Return the [x, y] coordinate for the center point of the cell that contains the specified text.  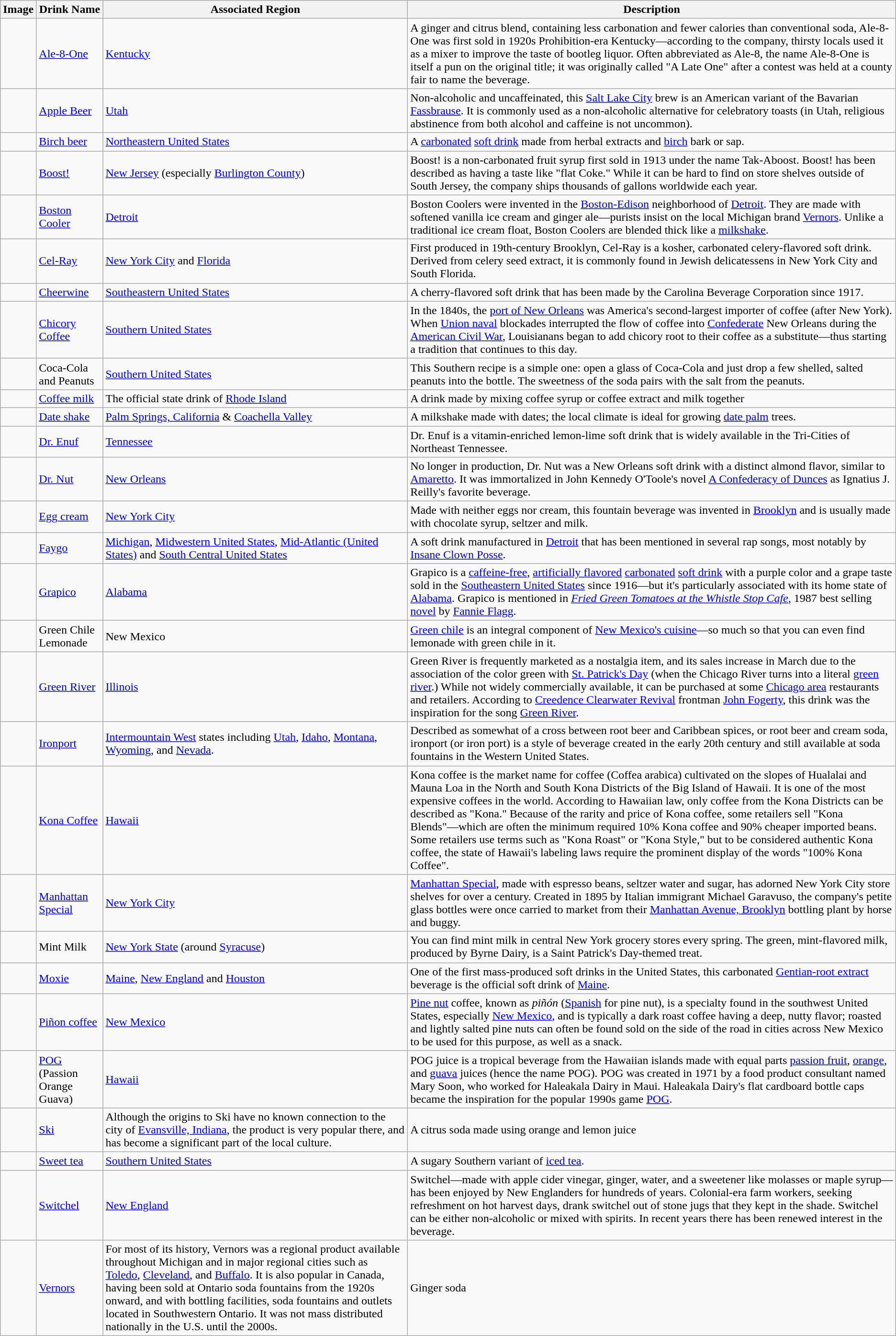
New York City and Florida [256, 261]
Mint Milk [70, 947]
Michigan, Midwestern United States, Mid-Atlantic (United States) and South Central United States [256, 548]
Ski [70, 1130]
Associated Region [256, 10]
Illinois [256, 687]
Boston Cooler [70, 217]
Green Chile Lemonade [70, 636]
Intermountain West states including Utah, Idaho, Montana, Wyoming, and Nevada. [256, 744]
Ale-8-One [70, 54]
Image [18, 10]
Detroit [256, 217]
Coca-Cola and Peanuts [70, 374]
Sweet tea [70, 1161]
A sugary Southern variant of iced tea. [652, 1161]
Dr. Nut [70, 479]
A milkshake made with dates; the local climate is ideal for growing date palm trees. [652, 417]
Ginger soda [652, 1288]
Ironport [70, 744]
Palm Springs, California & Coachella Valley [256, 417]
New York State (around Syracuse) [256, 947]
Faygo [70, 548]
A cherry-flavored soft drink that has been made by the Carolina Beverage Corporation since 1917. [652, 292]
Birch beer [70, 142]
Egg cream [70, 517]
Chicory Coffee [70, 329]
Piñon coffee [70, 1022]
Utah [256, 111]
Cheerwine [70, 292]
A soft drink manufactured in Detroit that has been mentioned in several rap songs, most notably by Insane Clown Posse. [652, 548]
Green River [70, 687]
Green chile is an integral component of New Mexico's cuisine—so much so that you can even find lemonade with green chile in it. [652, 636]
New England [256, 1205]
Grapico [70, 592]
New Orleans [256, 479]
Date shake [70, 417]
POG (Passion Orange Guava) [70, 1079]
Coffee milk [70, 398]
A citrus soda made using orange and lemon juice [652, 1130]
Maine, New England and Houston [256, 978]
Tennessee [256, 442]
Apple Beer [70, 111]
Kentucky [256, 54]
Manhattan Special [70, 903]
A carbonated soft drink made from herbal extracts and birch bark or sap. [652, 142]
A drink made by mixing coffee syrup or coffee extract and milk together [652, 398]
Dr. Enuf is a vitamin-enriched lemon-lime soft drink that is widely available in the Tri-Cities of Northeast Tennessee. [652, 442]
Southeastern United States [256, 292]
Made with neither eggs nor cream, this fountain beverage was invented in Brooklyn and is usually made with chocolate syrup, seltzer and milk. [652, 517]
Vernors [70, 1288]
One of the first mass-produced soft drinks in the United States, this carbonated Gentian-root extract beverage is the official soft drink of Maine. [652, 978]
Dr. Enuf [70, 442]
Switchel [70, 1205]
Boost! [70, 173]
Northeastern United States [256, 142]
Description [652, 10]
Kona Coffee [70, 820]
Drink Name [70, 10]
Alabama [256, 592]
The official state drink of Rhode Island [256, 398]
New Jersey (especially Burlington County) [256, 173]
Cel-Ray [70, 261]
Moxie [70, 978]
